Detect which cell encompasses the target text, then output its [x, y] center coordinate. 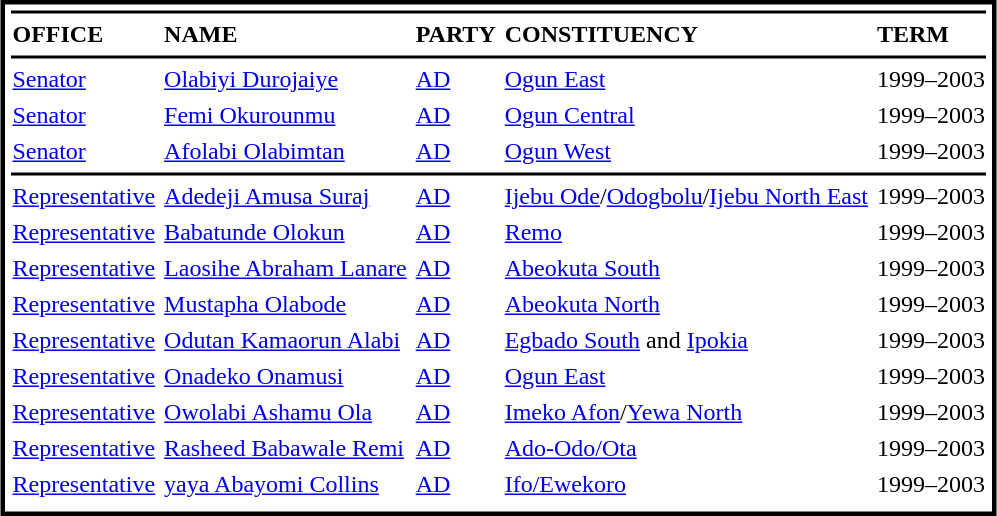
Ogun West [686, 151]
Adedeji Amusa Suraj [286, 197]
Abeokuta South [686, 269]
Rasheed Babawale Remi [286, 449]
Ifo/Ewekoro [686, 485]
Laosihe Abraham Lanare [286, 269]
Abeokuta North [686, 305]
Onadeko Onamusi [286, 377]
Afolabi Olabimtan [286, 151]
PARTY [456, 35]
Ado-Odo/Ota [686, 449]
OFFICE [84, 35]
Babatunde Olokun [286, 233]
TERM [930, 35]
Owolabi Ashamu Ola [286, 413]
Mustapha Olabode [286, 305]
yaya Abayomi Collins [286, 485]
Ogun Central [686, 115]
Ijebu Ode/Odogbolu/Ijebu North East [686, 197]
Imeko Afon/Yewa North [686, 413]
Remo [686, 233]
Femi Okurounmu [286, 115]
Olabiyi Durojaiye [286, 79]
Odutan Kamaorun Alabi [286, 341]
NAME [286, 35]
Egbado South and Ipokia [686, 341]
CONSTITUENCY [686, 35]
